Locate the cell with the specified text and output its (x, y) center coordinate. 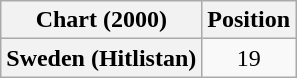
19 (249, 58)
Sweden (Hitlistan) (102, 58)
Chart (2000) (102, 20)
Position (249, 20)
